Extract the [X, Y] coordinate from the center of the cell holding the provided text.  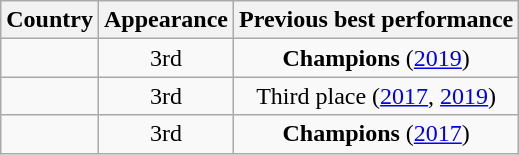
Appearance [166, 20]
Previous best performance [376, 20]
Champions (2017) [376, 134]
Third place (2017, 2019) [376, 96]
Champions (2019) [376, 58]
Country [50, 20]
